Scan for the cell matching the given text and deliver its (x, y) coordinate at center. 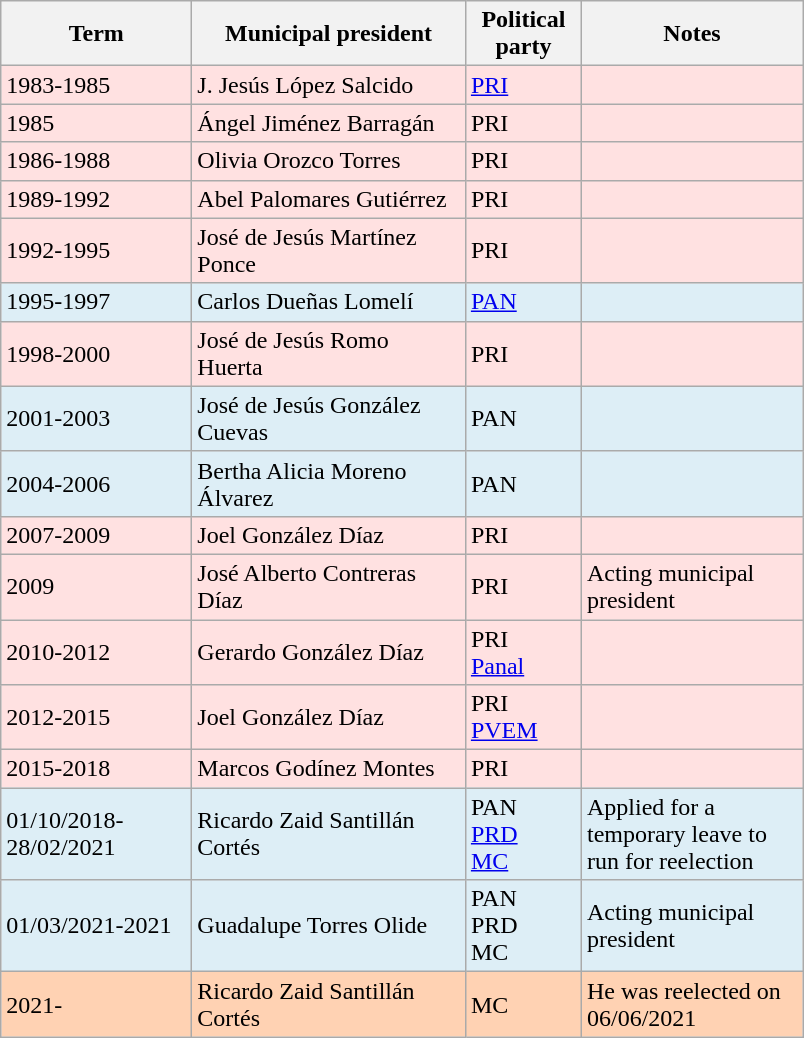
2004-2006 (96, 484)
He was reelected on 06/06/2021 (692, 1004)
2010-2012 (96, 652)
1985 (96, 123)
Gerardo González Díaz (329, 652)
1989-1992 (96, 199)
Bertha Alicia Moreno Álvarez (329, 484)
1998-2000 (96, 354)
Ángel Jiménez Barragán (329, 123)
2007-2009 (96, 535)
2012-2015 (96, 718)
2009 (96, 586)
Applied for a temporary leave to run for reelection (692, 834)
2015-2018 (96, 769)
MC (523, 1004)
Abel Palomares Gutiérrez (329, 199)
Carlos Dueñas Lomelí (329, 302)
Marcos Godínez Montes (329, 769)
José de Jesús Romo Huerta (329, 354)
1992-1995 (96, 250)
01/10/2018-28/02/2021 (96, 834)
2021- (96, 1004)
1986-1988 (96, 161)
Notes (692, 34)
PRI PVEM (523, 718)
Municipal president (329, 34)
Olivia Orozco Torres (329, 161)
J. Jesús López Salcido (329, 85)
José de Jesús González Cuevas (329, 418)
PRI Panal (523, 652)
1995-1997 (96, 302)
Guadalupe Torres Olide (329, 926)
2001-2003 (96, 418)
José de Jesús Martínez Ponce (329, 250)
01/03/2021-2021 (96, 926)
1983-1985 (96, 85)
José Alberto Contreras Díaz (329, 586)
Political party (523, 34)
Term (96, 34)
